Search for the cell housing the specified text and yield its [x, y] center coordinate. 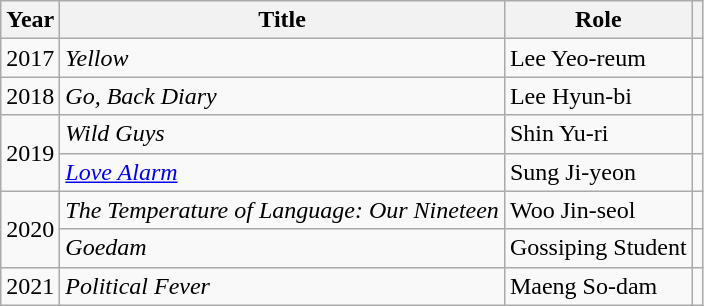
Go, Back Diary [282, 96]
Year [30, 20]
The Temperature of Language: Our Nineteen [282, 210]
2021 [30, 286]
2019 [30, 153]
2020 [30, 229]
Woo Jin-seol [598, 210]
Maeng So-dam [598, 286]
Sung Ji-yeon [598, 172]
Wild Guys [282, 134]
Political Fever [282, 286]
Love Alarm [282, 172]
Yellow [282, 58]
Title [282, 20]
Shin Yu-ri [598, 134]
Role [598, 20]
Gossiping Student [598, 248]
Lee Yeo-reum [598, 58]
Lee Hyun-bi [598, 96]
Goedam [282, 248]
2018 [30, 96]
2017 [30, 58]
